Pinpoint the cell where the given text exists, returning its (X, Y) midpoint coordinate. 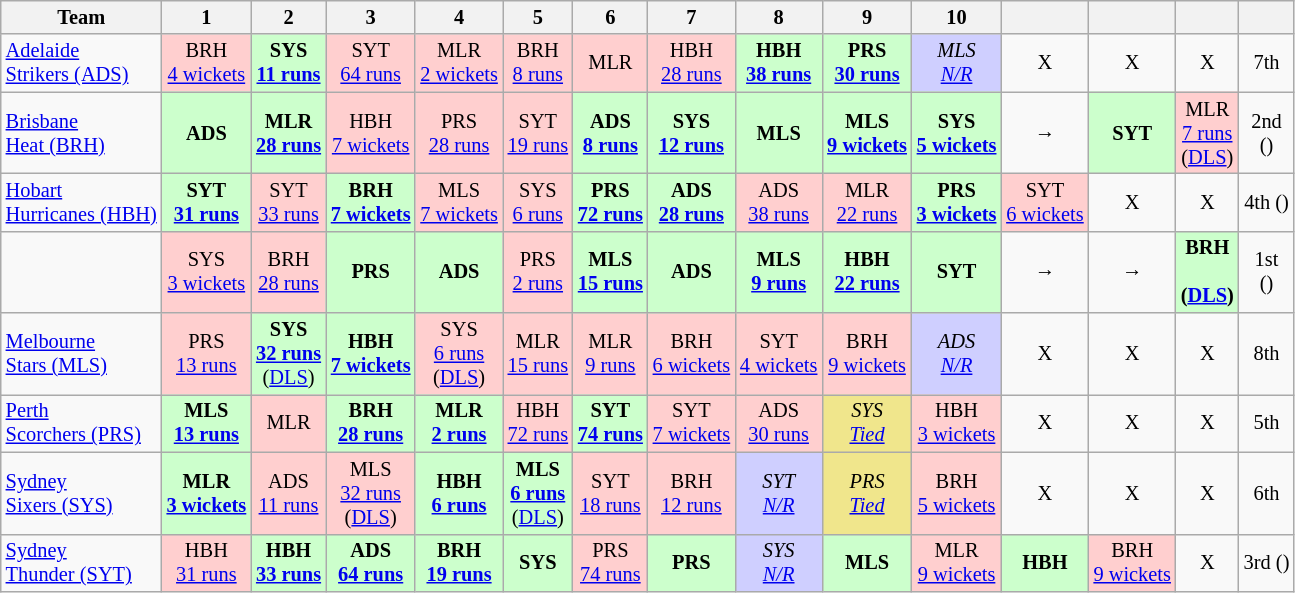
6 (610, 17)
HBH22 runs (867, 272)
BRH(DLS) (1208, 272)
BRH19 runs (458, 563)
ADS8 runs (610, 133)
SYT7 wickets (692, 423)
SYS6 runs (538, 202)
ADS11 runs (288, 493)
HBH38 runs (778, 63)
SYSTied (867, 423)
MLSN/R (957, 63)
ADS64 runs (371, 563)
BRH8 runs (538, 63)
MLR22 runs (867, 202)
4 (458, 17)
ADS38 runs (778, 202)
PRS3 wickets (957, 202)
MLR28 runs (288, 133)
PRS28 runs (458, 133)
4th () (1267, 202)
PRSTied (867, 493)
SYT19 runs (538, 133)
SydneySixers (SYS) (82, 493)
MLR9 wickets (957, 563)
HBH33 runs (288, 563)
ADS28 runs (692, 202)
PRS30 runs (867, 63)
MLS15 runs (610, 272)
AdelaideStrikers (ADS) (82, 63)
SYT4 wickets (778, 354)
3 (371, 17)
MLR15 runs (538, 354)
SYT33 runs (288, 202)
MLS6 runs(DLS) (538, 493)
SYS32 runs(DLS) (288, 354)
BRH7 wickets (371, 202)
SYT64 runs (371, 63)
7 (692, 17)
ADS30 runs (778, 423)
MLR2 wickets (458, 63)
6th (1267, 493)
SYSN/R (778, 563)
PRS72 runs (610, 202)
MLR2 runs (458, 423)
5th (1267, 423)
HBH28 runs (692, 63)
8 (778, 17)
SYT6 wickets (1044, 202)
HBH31 runs (207, 563)
MLR7 runs(DLS) (1208, 133)
PerthScorchers (PRS) (82, 423)
BRH5 wickets (957, 493)
MelbourneStars (MLS) (82, 354)
SYS (538, 563)
MLS9 wickets (867, 133)
MLS32 runs(DLS) (371, 493)
MLS13 runs (207, 423)
HBH72 runs (538, 423)
1 (207, 17)
MLS7 wickets (458, 202)
5 (538, 17)
SYS11 runs (288, 63)
SYS3 wickets (207, 272)
2nd() (1267, 133)
SYT31 runs (207, 202)
Team (82, 17)
BRH12 runs (692, 493)
SYTN/R (778, 493)
MLR9 runs (610, 354)
BRH4 wickets (207, 63)
MLS9 runs (778, 272)
PRS13 runs (207, 354)
7th (1267, 63)
HBH (1044, 563)
PRS2 runs (538, 272)
10 (957, 17)
1st() (1267, 272)
PRS74 runs (610, 563)
SYT18 runs (610, 493)
HobartHurricanes (HBH) (82, 202)
SYS12 runs (692, 133)
SYS6 runs(DLS) (458, 354)
BRH6 wickets (692, 354)
BrisbaneHeat (BRH) (82, 133)
HBH6 runs (458, 493)
HBH3 wickets (957, 423)
MLR3 wickets (207, 493)
3rd () (1267, 563)
SYS5 wickets (957, 133)
ADSN/R (957, 354)
SYT74 runs (610, 423)
SydneyThunder (SYT) (82, 563)
8th (1267, 354)
9 (867, 17)
2 (288, 17)
